Provide the (x, y) coordinate of the cell's center where the given text is located.  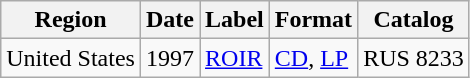
ROIR (235, 58)
United States (71, 58)
Date (170, 20)
CD, LP (313, 58)
Label (235, 20)
Region (71, 20)
Format (313, 20)
RUS 8233 (414, 58)
Catalog (414, 20)
1997 (170, 58)
